Return (x, y) of the center of cell containing provided text 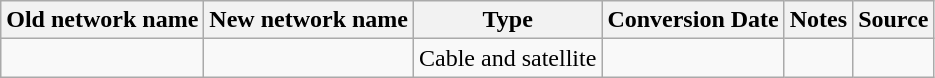
Cable and satellite (508, 58)
Type (508, 20)
Conversion Date (693, 20)
Source (894, 20)
Notes (818, 20)
New network name (309, 20)
Old network name (102, 20)
